Return the (x, y) coordinate for the center point of the cell that contains the specified text.  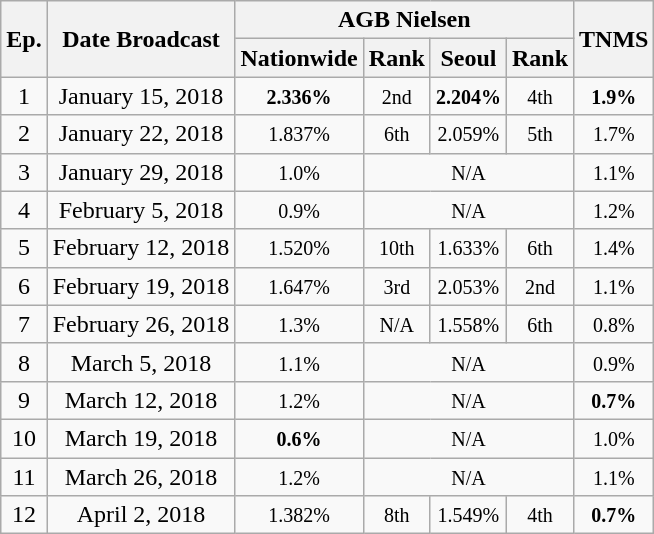
1.382% (299, 515)
1.837% (299, 134)
1.633% (468, 248)
8th (396, 515)
March 26, 2018 (141, 477)
February 19, 2018 (141, 286)
2.336% (299, 96)
10 (24, 438)
1.647% (299, 286)
2.059% (468, 134)
March 19, 2018 (141, 438)
7 (24, 324)
TNMS (614, 39)
6 (24, 286)
Date Broadcast (141, 39)
AGB Nielsen (404, 20)
5 (24, 248)
March 5, 2018 (141, 362)
January 15, 2018 (141, 96)
8 (24, 362)
1.4% (614, 248)
10th (396, 248)
Seoul (468, 58)
2.053% (468, 286)
5th (540, 134)
1.7% (614, 134)
0.6% (299, 438)
1.549% (468, 515)
12 (24, 515)
11 (24, 477)
1.3% (299, 324)
1 (24, 96)
1.9% (614, 96)
3rd (396, 286)
1.558% (468, 324)
2 (24, 134)
February 12, 2018 (141, 248)
March 12, 2018 (141, 400)
January 29, 2018 (141, 172)
1.520% (299, 248)
February 26, 2018 (141, 324)
4 (24, 210)
0.8% (614, 324)
3 (24, 172)
Nationwide (299, 58)
Ep. (24, 39)
April 2, 2018 (141, 515)
January 22, 2018 (141, 134)
9 (24, 400)
2.204% (468, 96)
February 5, 2018 (141, 210)
